Return the [x, y] coordinate for the center point of the cell that contains the specified text.  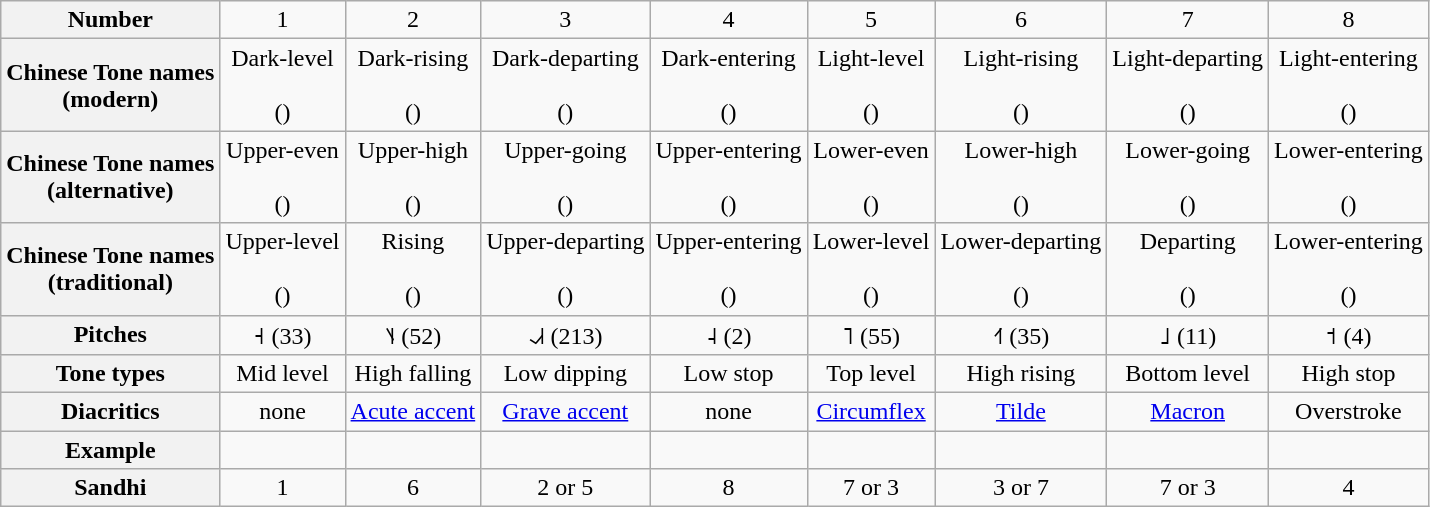
5 [871, 20]
Light-level() [871, 85]
Chinese Tone names(modern) [110, 85]
Low stop [728, 374]
˥ (55) [871, 335]
Light-rising() [1021, 85]
Tilde [1021, 412]
˧ (33) [282, 335]
Grave accent [566, 412]
˧˥ (35) [1021, 335]
Sandhi [110, 488]
Departing() [1188, 269]
Rising() [413, 269]
7 [1188, 20]
Diacritics [110, 412]
Upper-level() [282, 269]
Lower-going() [1188, 177]
Pitches [110, 335]
Dark-departing() [566, 85]
Chinese Tone names(traditional) [110, 269]
Top level [871, 374]
Dark-level() [282, 85]
Dark-entering() [728, 85]
Macron [1188, 412]
Circumflex [871, 412]
2 [413, 20]
Bottom level [1188, 374]
˨ (2) [728, 335]
High rising [1021, 374]
High stop [1349, 374]
3 [566, 20]
Example [110, 450]
3 or 7 [1021, 488]
Lower-level() [871, 269]
Number [110, 20]
Upper-high() [413, 177]
Dark-rising() [413, 85]
Lower-departing() [1021, 269]
Tone types [110, 374]
Chinese Tone names(alternative) [110, 177]
Mid level [282, 374]
Low dipping [566, 374]
˦ (4) [1349, 335]
˥˨ (52) [413, 335]
2 or 5 [566, 488]
Overstroke [1349, 412]
Light-entering() [1349, 85]
High falling [413, 374]
˨˩˧ (213) [566, 335]
Upper-even() [282, 177]
˩ (11) [1188, 335]
Acute accent [413, 412]
Upper-going() [566, 177]
Light-departing() [1188, 85]
Upper-departing() [566, 269]
Lower-even() [871, 177]
Lower-high() [1021, 177]
